Identify which cell holds the provided text, then report its [x, y] central coordinate. 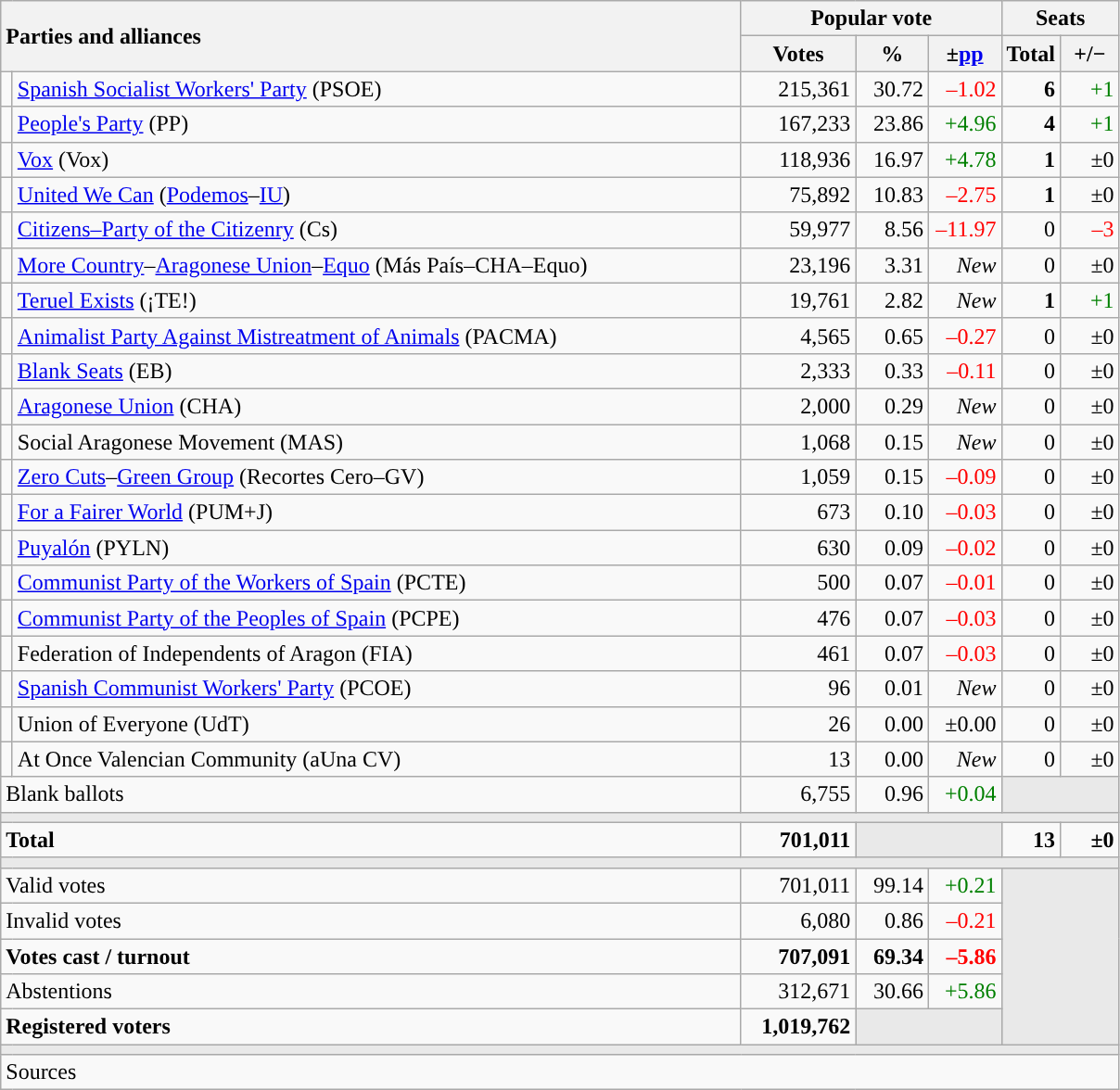
630 [798, 548]
Aragonese Union (CHA) [376, 406]
United We Can (Podemos–IU) [376, 195]
30.66 [892, 992]
Blank ballots [371, 794]
707,091 [798, 956]
Federation of Independents of Aragon (FIA) [376, 653]
Sources [560, 1072]
±0.00 [964, 724]
–3 [1090, 230]
Puyalón (PYLN) [376, 548]
Spanish Socialist Workers' Party (PSOE) [376, 89]
0.10 [892, 513]
For a Fairer World (PUM+J) [376, 513]
Animalist Party Against Mistreatment of Animals (PACMA) [376, 336]
Vox (Vox) [376, 159]
Invalid votes [371, 920]
–0.01 [964, 583]
People's Party (PP) [376, 124]
75,892 [798, 195]
2,333 [798, 371]
–0.09 [964, 477]
+0.21 [964, 885]
1,059 [798, 477]
8.56 [892, 230]
–11.97 [964, 230]
Popular vote [872, 19]
+5.86 [964, 992]
Citizens–Party of the Citizenry (Cs) [376, 230]
+4.78 [964, 159]
Union of Everyone (UdT) [376, 724]
Votes [798, 54]
More Country–Aragonese Union–Equo (Más País–CHA–Equo) [376, 265]
At Once Valencian Community (aUna CV) [376, 759]
1,068 [798, 442]
0.96 [892, 794]
+/− [1090, 54]
118,936 [798, 159]
% [892, 54]
500 [798, 583]
1,019,762 [798, 1027]
–0.11 [964, 371]
99.14 [892, 885]
Blank Seats (EB) [376, 371]
–2.75 [964, 195]
0.09 [892, 548]
0.86 [892, 920]
+4.96 [964, 124]
23,196 [798, 265]
Votes cast / turnout [371, 956]
6,080 [798, 920]
19,761 [798, 300]
2,000 [798, 406]
Teruel Exists (¡TE!) [376, 300]
Social Aragonese Movement (MAS) [376, 442]
–5.86 [964, 956]
461 [798, 653]
–0.02 [964, 548]
0.33 [892, 371]
673 [798, 513]
59,977 [798, 230]
6 [1031, 89]
10.83 [892, 195]
Zero Cuts–Green Group (Recortes Cero–GV) [376, 477]
Communist Party of the Workers of Spain (PCTE) [376, 583]
–1.02 [964, 89]
3.31 [892, 265]
Parties and alliances [371, 36]
69.34 [892, 956]
30.72 [892, 89]
6,755 [798, 794]
4 [1031, 124]
0.65 [892, 336]
Registered voters [371, 1027]
0.29 [892, 406]
16.97 [892, 159]
167,233 [798, 124]
4,565 [798, 336]
96 [798, 689]
Spanish Communist Workers' Party (PCOE) [376, 689]
312,671 [798, 992]
Seats [1061, 19]
–0.27 [964, 336]
215,361 [798, 89]
23.86 [892, 124]
±pp [964, 54]
Valid votes [371, 885]
Communist Party of the Peoples of Spain (PCPE) [376, 618]
–0.21 [964, 920]
26 [798, 724]
476 [798, 618]
2.82 [892, 300]
0.01 [892, 689]
+0.04 [964, 794]
Abstentions [371, 992]
